Return (X, Y) of the center of cell containing provided text 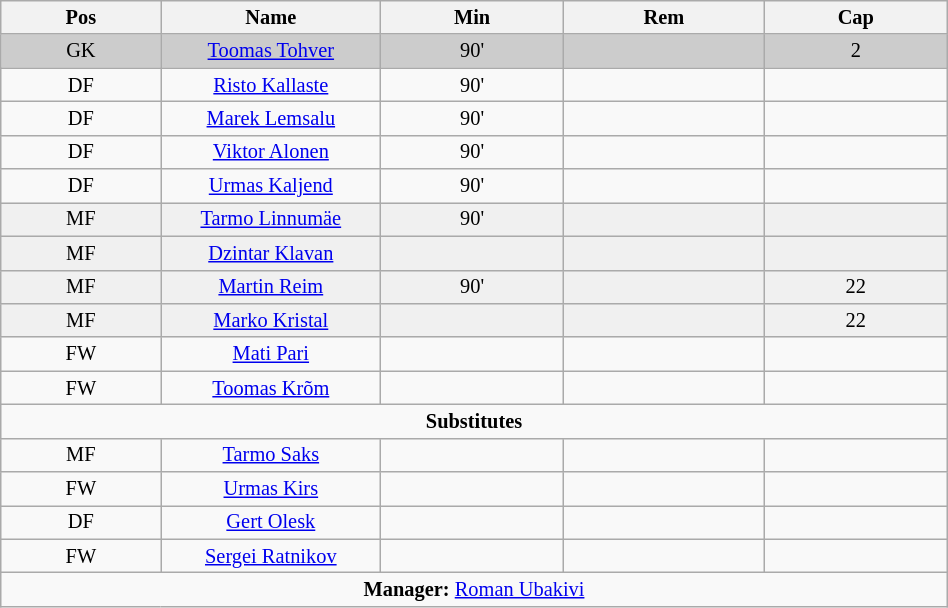
Urmas Kaljend (271, 186)
Substitutes (474, 421)
Manager: Roman Ubakivi (474, 589)
Marko Kristal (271, 320)
Toomas Tohver (271, 51)
Sergei Ratnikov (271, 556)
Urmas Kirs (271, 489)
Rem (664, 17)
Min (472, 17)
Mati Pari (271, 354)
Risto Kallaste (271, 85)
Name (271, 17)
GK (81, 51)
Tarmo Linnumäe (271, 219)
Tarmo Saks (271, 455)
Martin Reim (271, 287)
Marek Lemsalu (271, 118)
Gert Olesk (271, 522)
2 (856, 51)
Dzintar Klavan (271, 253)
Toomas Krõm (271, 388)
Pos (81, 17)
Cap (856, 17)
Viktor Alonen (271, 152)
